Capture the cell that displays the provided text and extract its (x, y) central coordinate. 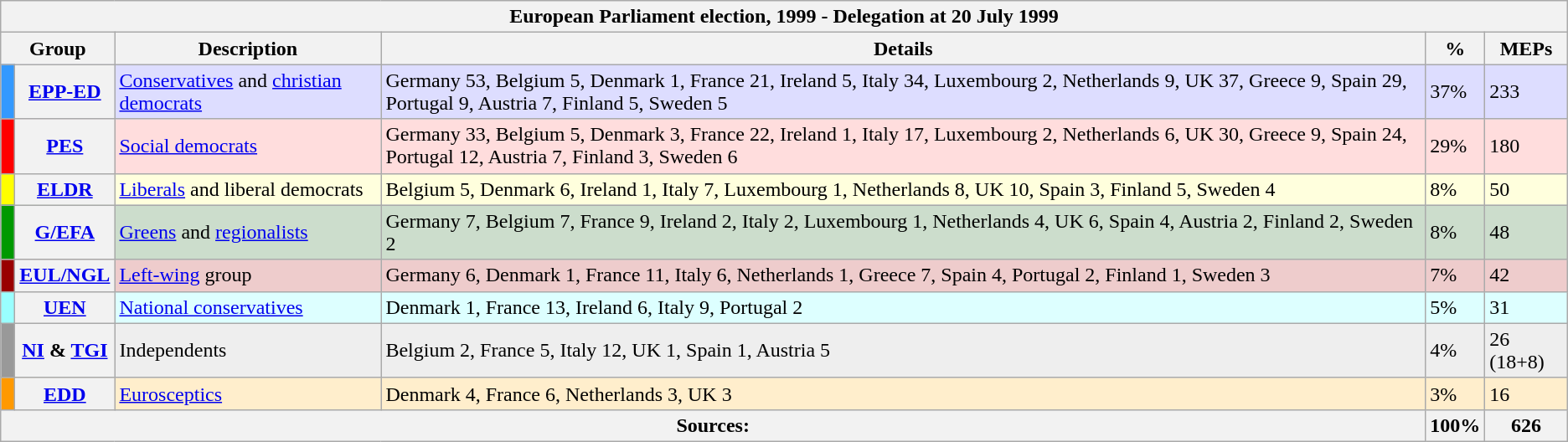
G/EFA (65, 233)
3% (1456, 393)
Left-wing group (248, 275)
48 (1526, 233)
233 (1526, 92)
Belgium 5, Denmark 6, Ireland 1, Italy 7, Luxembourg 1, Netherlands 8, UK 10, Spain 3, Finland 5, Sweden 4 (903, 189)
EDD (65, 393)
Conservatives and christian democrats (248, 92)
180 (1526, 146)
European Parliament election, 1999 - Delegation at 20 July 1999 (784, 17)
626 (1526, 425)
37% (1456, 92)
Greens and regionalists (248, 233)
EUL/NGL (65, 275)
7% (1456, 275)
Liberals and liberal democrats (248, 189)
Denmark 1, France 13, Ireland 6, Italy 9, Portugal 2 (903, 307)
Denmark 4, France 6, Netherlands 3, UK 3 (903, 393)
42 (1526, 275)
MEPs (1526, 49)
UEN (65, 307)
Eurosceptics (248, 393)
Germany 6, Denmark 1, France 11, Italy 6, Netherlands 1, Greece 7, Spain 4, Portugal 2, Finland 1, Sweden 3 (903, 275)
31 (1526, 307)
100% (1456, 425)
Description (248, 49)
Sources: (714, 425)
29% (1456, 146)
Social democrats (248, 146)
Details (903, 49)
16 (1526, 393)
PES (65, 146)
26 (18+8) (1526, 350)
4% (1456, 350)
Germany 7, Belgium 7, France 9, Ireland 2, Italy 2, Luxembourg 1, Netherlands 4, UK 6, Spain 4, Austria 2, Finland 2, Sweden 2 (903, 233)
National conservatives (248, 307)
% (1456, 49)
EPP-ED (65, 92)
50 (1526, 189)
Independents (248, 350)
Group (58, 49)
NI & TGI (65, 350)
ELDR (65, 189)
5% (1456, 307)
Belgium 2, France 5, Italy 12, UK 1, Spain 1, Austria 5 (903, 350)
